For the text-containing cell, return its midpoint in (x, y) coordinate format. 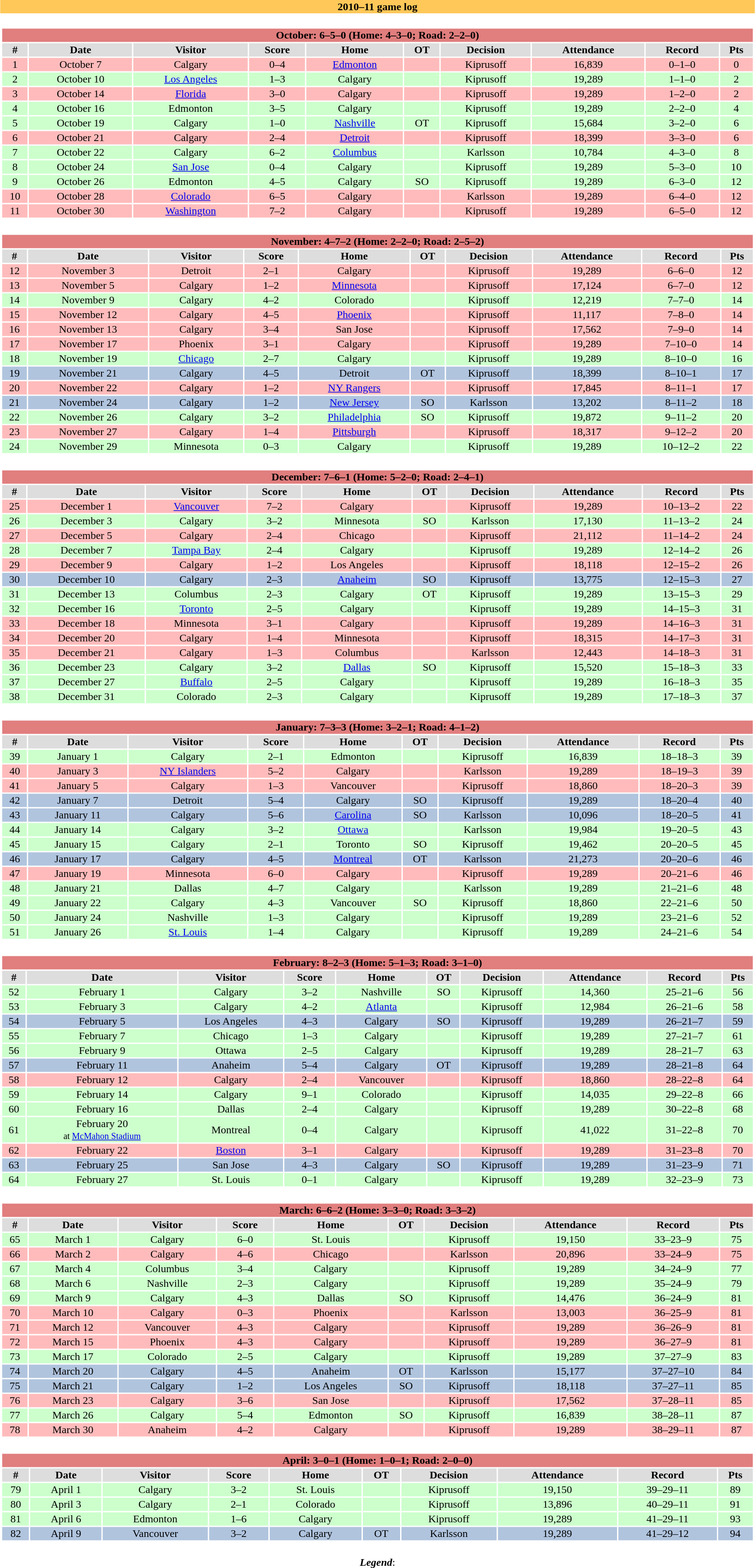
December 16 (86, 609)
October 14 (81, 94)
8–11–1 (681, 388)
NY Rangers (354, 388)
April 6 (66, 1519)
42 (15, 801)
3–2–0 (682, 123)
74 (15, 1371)
January 21 (78, 888)
Tampa Bay (197, 550)
57 (14, 1065)
9–1 (310, 1094)
18,317 (586, 432)
March 12 (73, 1328)
18–19–3 (680, 771)
8–10–0 (681, 359)
February 11 (102, 1065)
February 22 (102, 1150)
34 (14, 638)
4–3–0 (682, 152)
19 (14, 373)
39–29–11 (667, 1490)
23–21–6 (680, 918)
10–12–2 (681, 447)
3–6 (245, 1400)
5–6 (276, 815)
March 9 (73, 1298)
84 (736, 1371)
91 (735, 1504)
January 17 (78, 859)
6–2 (277, 152)
6–6–0 (681, 271)
December 31 (86, 697)
March 26 (73, 1415)
7–10–0 (681, 344)
February 9 (102, 1051)
20–21–6 (680, 873)
October 19 (81, 123)
3–5 (277, 109)
November 5 (88, 285)
November 21 (88, 373)
January 15 (78, 844)
December 21 (86, 652)
December 1 (86, 506)
82 (16, 1533)
October 24 (81, 167)
28–21–7 (685, 1051)
38 (14, 697)
April 9 (66, 1533)
March 17 (73, 1357)
November 29 (88, 447)
19,872 (586, 417)
13–15–3 (681, 594)
March 21 (73, 1386)
1–0 (277, 123)
49 (15, 903)
3 (15, 94)
1–6 (239, 1519)
3–3–0 (682, 138)
January 22 (78, 903)
April 1 (66, 1490)
Philadelphia (354, 417)
January 26 (78, 932)
7–8–0 (681, 314)
47 (15, 873)
October 21 (81, 138)
94 (735, 1533)
Atlanta (381, 1006)
41–29–12 (667, 1533)
30–22–8 (685, 1109)
14–15–3 (681, 609)
12,443 (587, 652)
2010–11 game log (377, 7)
0–1–0 (682, 64)
34–24–9 (673, 1269)
4–6 (245, 1254)
7–7–0 (681, 300)
36 (14, 668)
3–0 (277, 94)
February 20at McMahon Stadium (102, 1129)
72 (15, 1342)
28–21–8 (685, 1065)
14,035 (595, 1094)
October 22 (81, 152)
Florida (191, 94)
0–1 (310, 1179)
14–18–3 (681, 652)
6–4–0 (682, 196)
6–5 (277, 196)
February 16 (102, 1109)
18–20–3 (680, 786)
83 (736, 1357)
November: 4–7–2 (Home: 2–2–0; Road: 2–5–2) (377, 242)
17,845 (586, 388)
November 24 (88, 402)
18–20–5 (680, 815)
78 (15, 1430)
October 30 (81, 211)
2–2–0 (682, 109)
31–22–8 (685, 1129)
36–26–9 (673, 1328)
17–18–3 (681, 697)
19,984 (583, 830)
11–14–2 (681, 535)
Carolina (353, 815)
5–3–0 (682, 167)
9–11–2 (681, 417)
February 27 (102, 1179)
February 5 (102, 1022)
February 14 (102, 1094)
December 3 (86, 521)
February 12 (102, 1080)
Boston (231, 1150)
NY Islanders (188, 771)
December 9 (86, 565)
28–22–8 (685, 1080)
28 (14, 550)
12–15–2 (681, 565)
October 28 (81, 196)
23 (14, 432)
March 1 (73, 1240)
41–29–11 (667, 1519)
89 (735, 1490)
60 (14, 1109)
14–16–3 (681, 623)
53 (14, 1006)
25–21–6 (685, 992)
10,784 (588, 152)
19,462 (583, 844)
16–18–3 (681, 682)
55 (14, 1036)
9–12–2 (681, 432)
15,177 (570, 1371)
21 (14, 402)
8–11–2 (681, 402)
October 7 (81, 64)
93 (735, 1519)
37–27–11 (673, 1386)
January 19 (78, 873)
21,273 (583, 859)
13,896 (557, 1504)
January 14 (78, 830)
36–24–9 (673, 1298)
44 (15, 830)
December 10 (86, 580)
December 18 (86, 623)
31–23–9 (685, 1165)
February 25 (102, 1165)
15,520 (587, 668)
36–27–9 (673, 1342)
November 17 (88, 344)
13,202 (586, 402)
November 13 (88, 330)
26–21–7 (685, 1022)
31–23–8 (685, 1150)
March 30 (73, 1430)
December 20 (86, 638)
12–14–2 (681, 550)
65 (15, 1240)
November 3 (88, 271)
5–2 (276, 771)
January 1 (78, 756)
38–29–11 (673, 1430)
0 (736, 64)
January 3 (78, 771)
9 (15, 181)
21–21–6 (680, 888)
March 23 (73, 1400)
15 (14, 314)
36–25–9 (673, 1313)
6–5–0 (682, 211)
26–21–6 (685, 1006)
25 (14, 506)
1 (15, 64)
62 (14, 1150)
29–22–8 (685, 1094)
14,476 (570, 1298)
32–23–9 (685, 1179)
March: 6–6–2 (Home: 3–3–0; Road: 3–3–2) (377, 1210)
November 26 (88, 417)
33–24–9 (673, 1254)
January 24 (78, 918)
20–20–5 (680, 844)
13 (14, 285)
33–23–9 (673, 1240)
14,360 (595, 992)
Pittsburgh (354, 432)
13,003 (570, 1313)
January 5 (78, 786)
Buffalo (197, 682)
24–21–6 (680, 932)
March 15 (73, 1342)
17,130 (587, 521)
41,022 (595, 1129)
Washington (191, 211)
30 (14, 580)
13,775 (587, 580)
December: 7–6–1 (Home: 5–2–0; Road: 2–4–1) (377, 477)
17,124 (586, 285)
January 11 (78, 815)
69 (15, 1298)
15,684 (588, 123)
76 (15, 1400)
18–20–4 (680, 801)
32 (14, 609)
January 7 (78, 801)
March 10 (73, 1313)
67 (15, 1269)
18,315 (587, 638)
27–21–7 (685, 1036)
11–13–2 (681, 521)
4–7 (276, 888)
11 (15, 211)
November 27 (88, 432)
5 (15, 123)
14–17–3 (681, 638)
1–2–0 (682, 94)
October 16 (81, 109)
March 20 (73, 1371)
80 (16, 1504)
19–20–5 (680, 830)
21,112 (587, 535)
2–7 (271, 359)
December 27 (86, 682)
20,896 (570, 1254)
October: 6–5–0 (Home: 4–3–0; Road: 2–2–0) (377, 35)
35–24–9 (673, 1283)
7 (15, 152)
20–20–6 (680, 859)
37–27–10 (673, 1371)
December 5 (86, 535)
January: 7–3–3 (Home: 3–2–1; Road: 4–1–2) (377, 727)
12,984 (595, 1006)
December 23 (86, 668)
10,096 (583, 815)
November 9 (88, 300)
February 7 (102, 1036)
December 7 (86, 550)
February: 8–2–3 (Home: 5–1–3; Road: 3–1–0) (377, 963)
18–18–3 (680, 756)
40–29–11 (667, 1504)
April 3 (66, 1504)
7–9–0 (681, 330)
8–10–1 (681, 373)
6–3–0 (682, 181)
11,117 (586, 314)
New Jersey (354, 402)
22–21–6 (680, 903)
15–18–3 (681, 668)
38–28–11 (673, 1415)
March 2 (73, 1254)
December 13 (86, 594)
November 22 (88, 388)
12,219 (586, 300)
6–7–0 (681, 285)
February 1 (102, 992)
10–13–2 (681, 506)
March 4 (73, 1269)
April: 3–0–1 (Home: 1–0–1; Road: 2–0–0) (377, 1461)
November 12 (88, 314)
March 6 (73, 1283)
51 (15, 932)
October 10 (81, 79)
November 19 (88, 359)
February 3 (102, 1006)
37–28–11 (673, 1400)
1–1–0 (682, 79)
12–15–3 (681, 580)
October 26 (81, 181)
37–27–9 (673, 1357)
